Search for the cell housing the specified text and yield its [x, y] center coordinate. 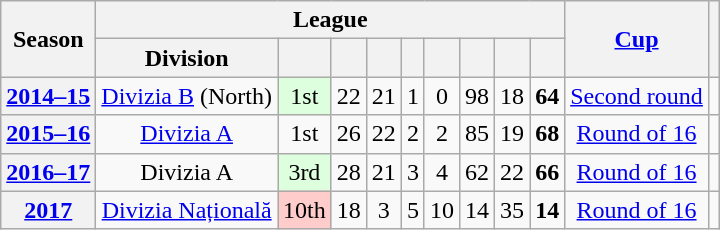
64 [548, 96]
0 [442, 96]
3rd [305, 172]
35 [512, 210]
League [330, 20]
98 [476, 96]
62 [476, 172]
68 [548, 134]
Division [187, 58]
5 [412, 210]
4 [442, 172]
66 [548, 172]
Divizia Națională [187, 210]
2014–15 [48, 96]
28 [348, 172]
26 [348, 134]
10 [442, 210]
85 [476, 134]
19 [512, 134]
2015–16 [48, 134]
Divizia B (North) [187, 96]
Season [48, 39]
10th [305, 210]
Cup [637, 39]
2017 [48, 210]
Second round [637, 96]
2016–17 [48, 172]
1 [412, 96]
